Search for the cell housing the specified text and yield its (x, y) center coordinate. 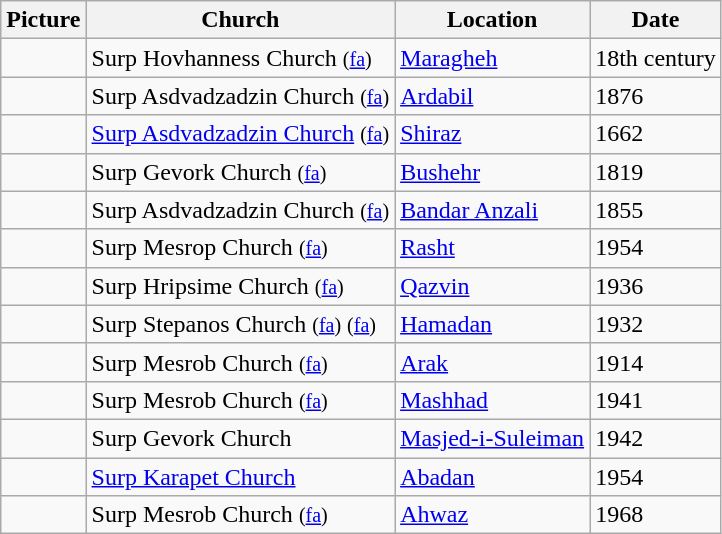
1914 (656, 362)
Maragheh (492, 58)
1876 (656, 96)
1968 (656, 515)
Masjed-i-Suleiman (492, 438)
1662 (656, 134)
1942 (656, 438)
Picture (44, 20)
Surp Karapet Church (240, 477)
Hamadan (492, 324)
Arak (492, 362)
Qazvin (492, 286)
Surp Gevork Church (fa) (240, 172)
Bandar Anzali (492, 210)
Abadan (492, 477)
Surp Stepanos Church (fa) (fa) (240, 324)
Mashhad (492, 400)
1855 (656, 210)
Date (656, 20)
Church (240, 20)
Location (492, 20)
1941 (656, 400)
1932 (656, 324)
Bushehr (492, 172)
Surp Gevork Church (240, 438)
Surp Mesrop Church (fa) (240, 248)
1936 (656, 286)
Ahwaz (492, 515)
Surp Hovhanness Church (fa) (240, 58)
18th century (656, 58)
Ardabil (492, 96)
Rasht (492, 248)
Surp Hripsime Church (fa) (240, 286)
Shiraz (492, 134)
1819 (656, 172)
